Output the (X, Y) coordinate of the center of the cell containing the given text.  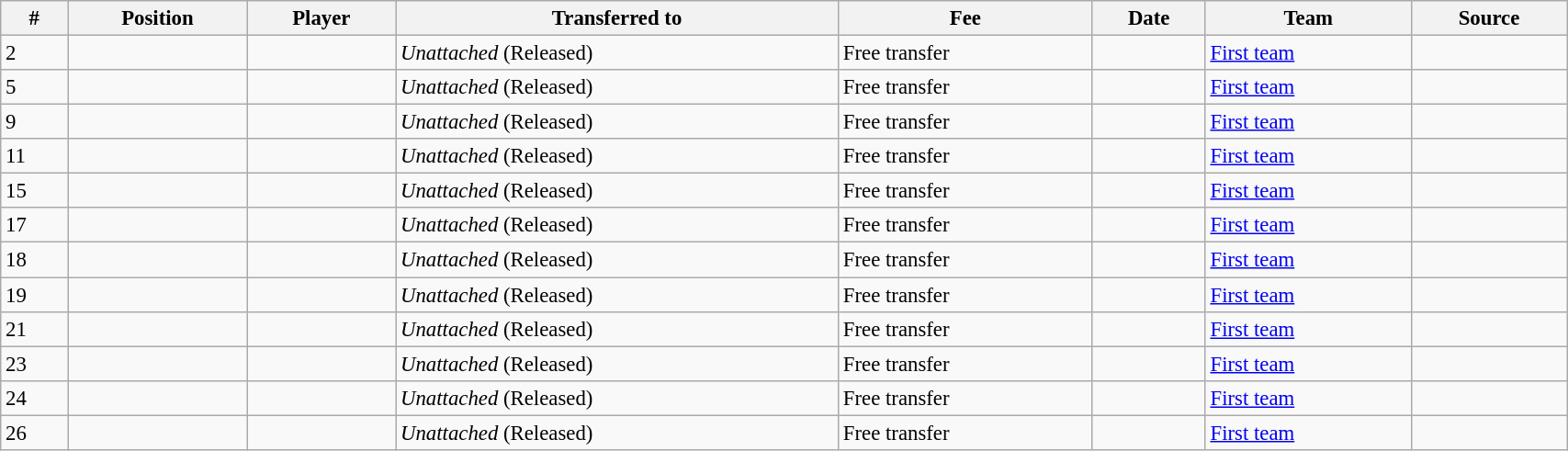
18 (35, 260)
Date (1148, 18)
Source (1488, 18)
15 (35, 191)
Fee (964, 18)
17 (35, 225)
5 (35, 87)
2 (35, 53)
Position (158, 18)
26 (35, 433)
Transferred to (617, 18)
11 (35, 156)
21 (35, 329)
# (35, 18)
Player (321, 18)
23 (35, 364)
24 (35, 398)
19 (35, 295)
Team (1308, 18)
9 (35, 122)
